Return (x, y) of the center of cell containing provided text 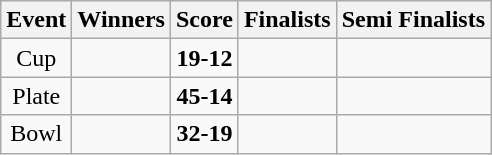
45-14 (204, 96)
Score (204, 20)
Semi Finalists (413, 20)
Bowl (36, 134)
19-12 (204, 58)
Cup (36, 58)
Event (36, 20)
Plate (36, 96)
Finalists (287, 20)
32-19 (204, 134)
Winners (122, 20)
